Provide the [x, y] coordinate of the cell's center where the given text is located.  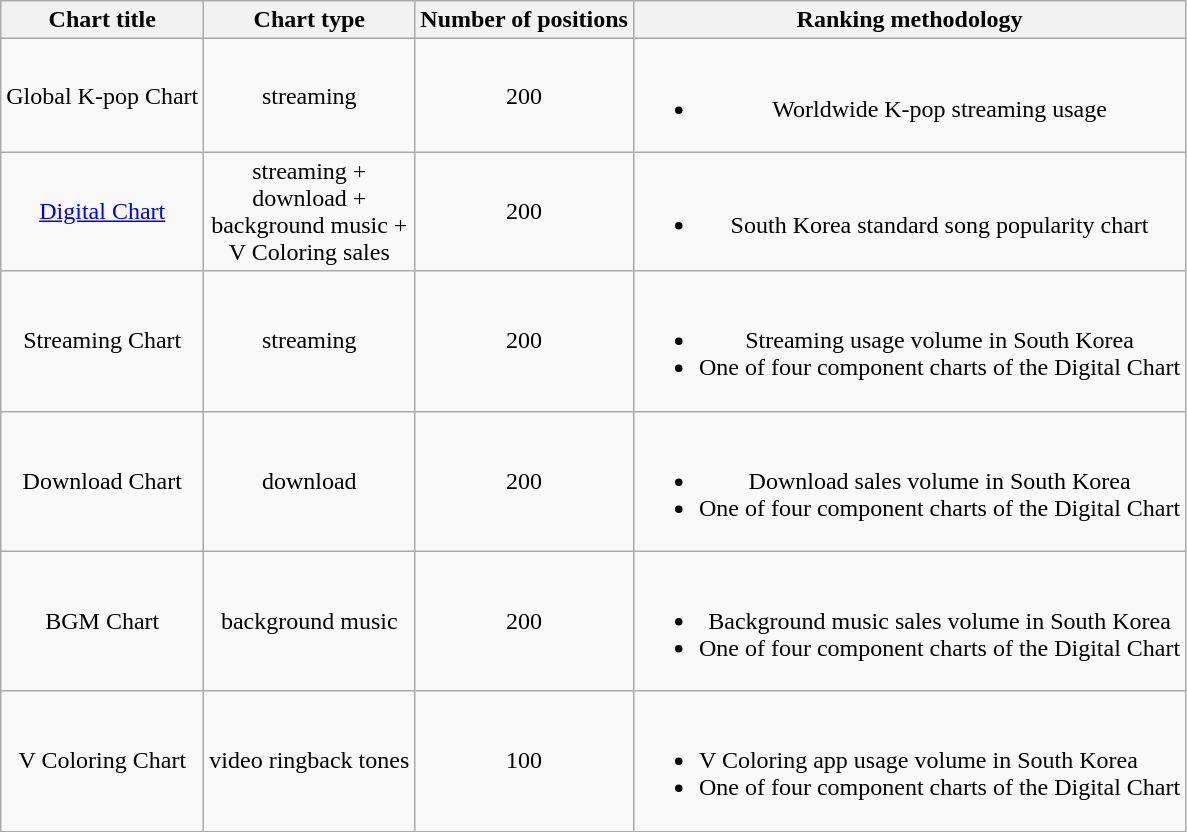
BGM Chart [102, 621]
South Korea standard song popularity chart [909, 212]
Chart title [102, 20]
Ranking methodology [909, 20]
Streaming usage volume in South KoreaOne of four component charts of the Digital Chart [909, 341]
Download sales volume in South KoreaOne of four component charts of the Digital Chart [909, 481]
Global K-pop Chart [102, 96]
streaming +download +background music +V Coloring sales [310, 212]
Chart type [310, 20]
Download Chart [102, 481]
V Coloring app usage volume in South KoreaOne of four component charts of the Digital Chart [909, 761]
video ringback tones [310, 761]
Streaming Chart [102, 341]
Background music sales volume in South KoreaOne of four component charts of the Digital Chart [909, 621]
100 [524, 761]
V Coloring Chart [102, 761]
Digital Chart [102, 212]
download [310, 481]
background music [310, 621]
Number of positions [524, 20]
Worldwide K-pop streaming usage [909, 96]
